Pinpoint the cell where the given text exists, returning its (X, Y) midpoint coordinate. 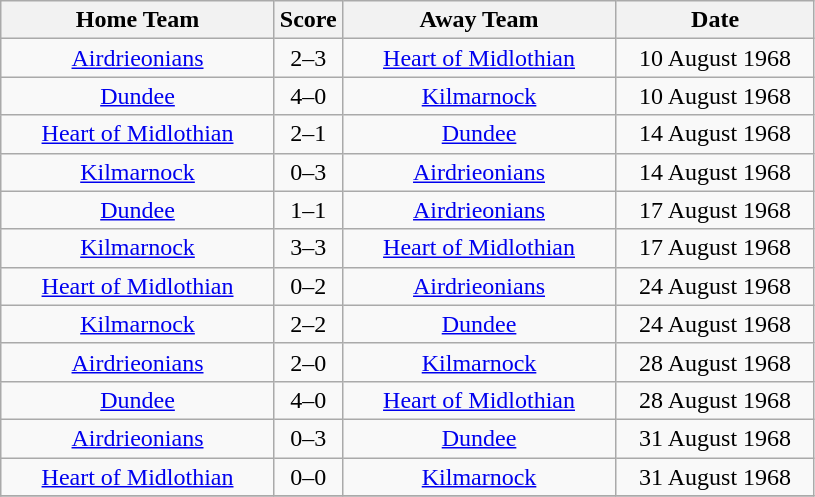
2–3 (308, 58)
Date (716, 20)
Score (308, 20)
Home Team (138, 20)
2–2 (308, 324)
1–1 (308, 210)
0–2 (308, 286)
0–0 (308, 477)
Away Team (479, 20)
3–3 (308, 248)
2–1 (308, 134)
2–0 (308, 362)
